Find where the given text appears and provide that cell's center as [X, Y] coordinate. 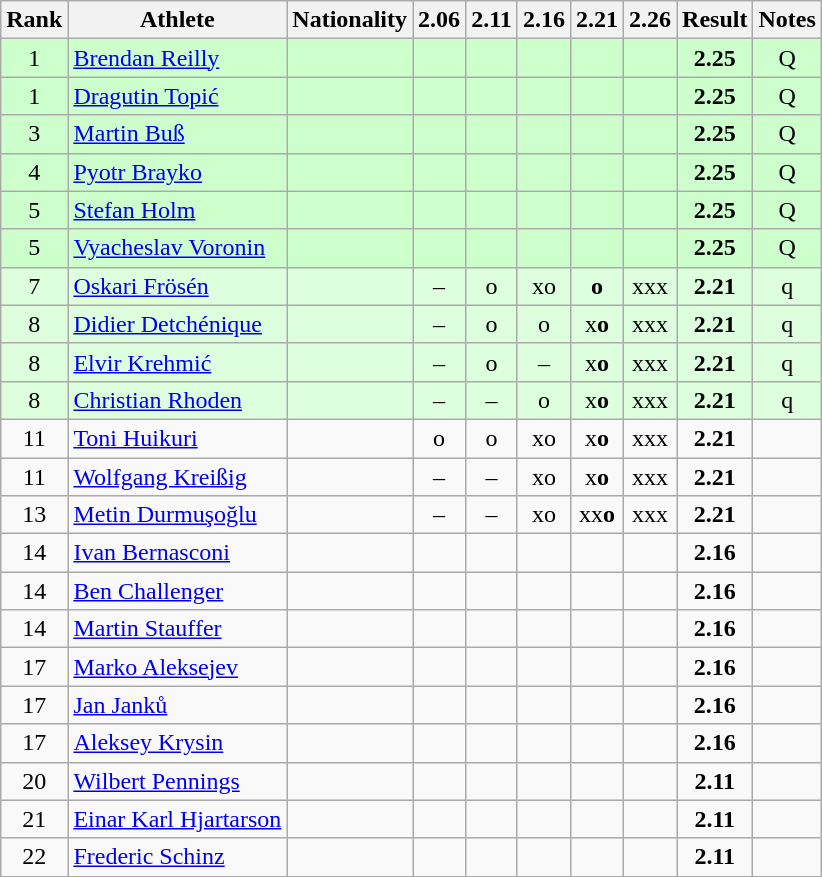
Oskari Frösén [178, 286]
Result [715, 20]
Metin Durmuşoğlu [178, 515]
Ivan Bernasconi [178, 553]
7 [34, 286]
20 [34, 781]
Brendan Reilly [178, 58]
Notes [787, 20]
Athlete [178, 20]
Wolfgang Kreißig [178, 477]
22 [34, 857]
Vyacheslav Voronin [178, 248]
Aleksey Krysin [178, 743]
4 [34, 172]
Elvir Krehmić [178, 362]
Christian Rhoden [178, 400]
Nationality [350, 20]
2.26 [650, 20]
xxo [596, 515]
3 [34, 134]
21 [34, 819]
2.06 [440, 20]
Dragutin Topić [178, 96]
Pyotr Brayko [178, 172]
Frederic Schinz [178, 857]
Stefan Holm [178, 210]
Didier Detchénique [178, 324]
Wilbert Pennings [178, 781]
Martin Buß [178, 134]
13 [34, 515]
Toni Huikuri [178, 438]
Jan Janků [178, 705]
Marko Aleksejev [178, 667]
Rank [34, 20]
Einar Karl Hjartarson [178, 819]
Ben Challenger [178, 591]
Martin Stauffer [178, 629]
